Identify which cell holds the provided text, then report its [X, Y] central coordinate. 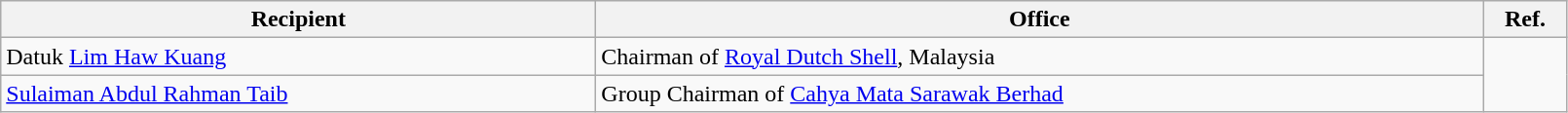
Office [1040, 19]
Datuk Lim Haw Kuang [298, 56]
Recipient [298, 19]
Chairman of Royal Dutch Shell, Malaysia [1040, 56]
Sulaiman Abdul Rahman Taib [298, 94]
Group Chairman of Cahya Mata Sarawak Berhad [1040, 94]
Ref. [1525, 19]
